Identify which cell holds the provided text, then report its [X, Y] central coordinate. 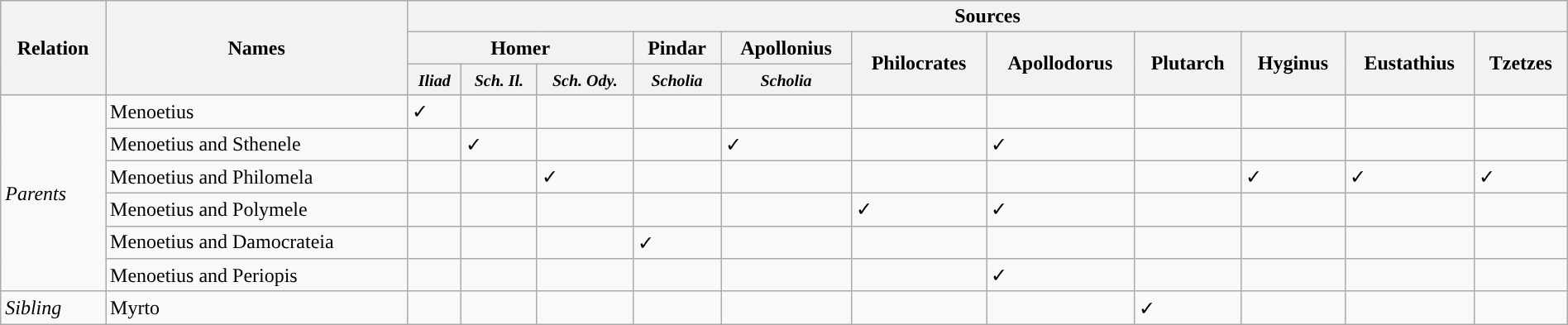
Menoetius and Philomela [256, 177]
Tzetzes [1520, 64]
Menoetius and Damocrateia [256, 242]
Relation [53, 48]
Eustathius [1409, 64]
Philocrates [920, 64]
Iliad [435, 79]
Sch. Il. [500, 79]
Homer [521, 48]
Sources [987, 17]
Names [256, 48]
Menoetius and Sthenele [256, 144]
Menoetius [256, 112]
Apollodorus [1060, 64]
Menoetius and Periopis [256, 275]
Apollonius [786, 48]
Menoetius and Polymele [256, 210]
Plutarch [1188, 64]
Pindar [677, 48]
Parents [53, 194]
Sibling [53, 308]
Sch. Ody. [585, 79]
Hyginus [1293, 64]
Myrto [256, 308]
